Determine the (X, Y) coordinate at the center of the cell enclosing the given text.  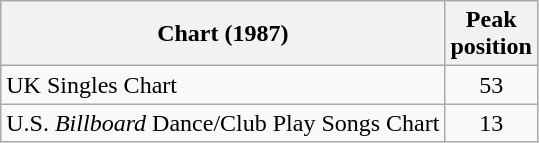
Peakposition (491, 34)
53 (491, 85)
UK Singles Chart (223, 85)
Chart (1987) (223, 34)
U.S. Billboard Dance/Club Play Songs Chart (223, 123)
13 (491, 123)
